Detect which cell encompasses the target text, then output its (X, Y) center coordinate. 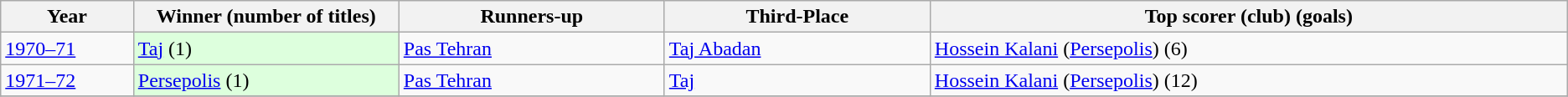
Hossein Kalani (Persepolis) (12) (1248, 80)
1971–72 (67, 80)
Third-Place (797, 17)
Runners-up (531, 17)
Taj (1) (266, 48)
Top scorer (club) (goals) (1248, 17)
Taj Abadan (797, 48)
Taj (797, 80)
1970–71 (67, 48)
Persepolis (1) (266, 80)
Year (67, 17)
Winner (number of titles) (266, 17)
Hossein Kalani (Persepolis) (6) (1248, 48)
